From the cell containing the given text, extract its center point as (x, y) coordinate. 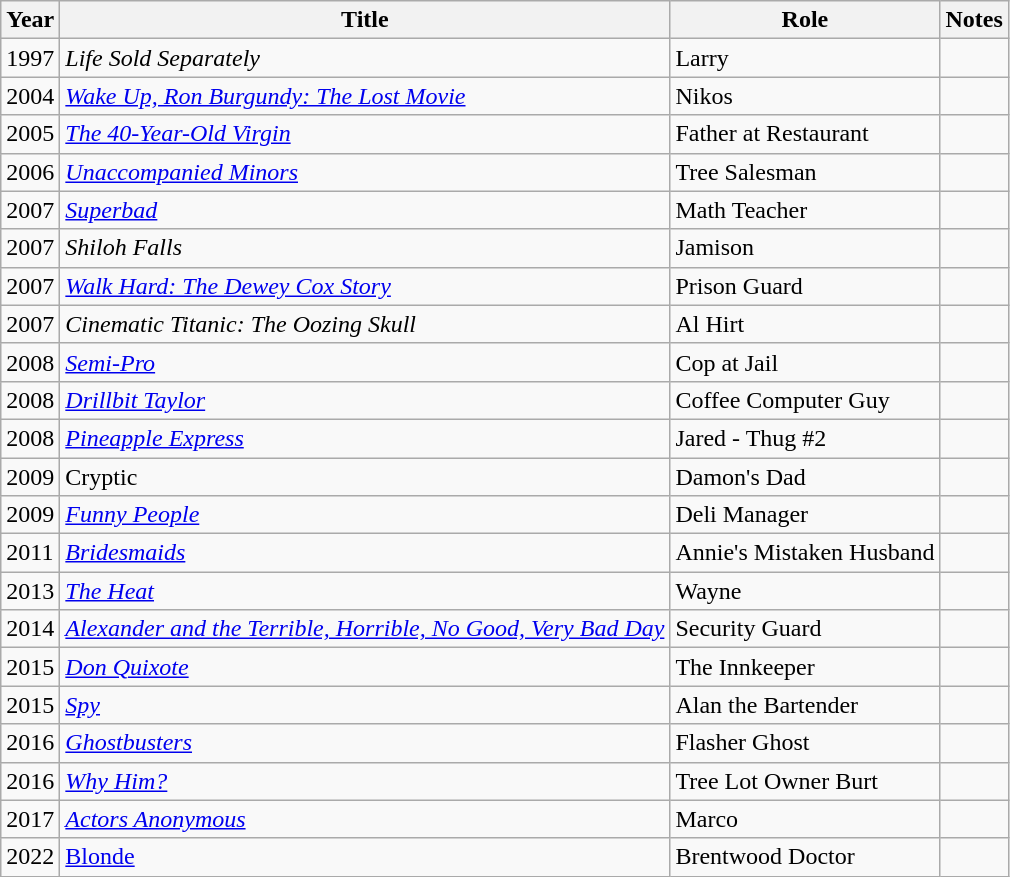
Tree Salesman (805, 172)
The Heat (365, 591)
Title (365, 20)
Cinematic Titanic: The Oozing Skull (365, 324)
Notes (974, 20)
Security Guard (805, 629)
Tree Lot Owner Burt (805, 781)
Nikos (805, 96)
Prison Guard (805, 286)
2005 (30, 134)
Unaccompanied Minors (365, 172)
Semi-Pro (365, 362)
Al Hirt (805, 324)
Annie's Mistaken Husband (805, 553)
Jamison (805, 248)
The Innkeeper (805, 667)
Cop at Jail (805, 362)
Wayne (805, 591)
Ghostbusters (365, 743)
Drillbit Taylor (365, 400)
Pineapple Express (365, 438)
The 40-Year-Old Virgin (365, 134)
1997 (30, 58)
Marco (805, 819)
Wake Up, Ron Burgundy: The Lost Movie (365, 96)
Actors Anonymous (365, 819)
Shiloh Falls (365, 248)
2022 (30, 857)
Flasher Ghost (805, 743)
Why Him? (365, 781)
Spy (365, 705)
Larry (805, 58)
Role (805, 20)
2017 (30, 819)
Year (30, 20)
Blonde (365, 857)
2013 (30, 591)
Life Sold Separately (365, 58)
2006 (30, 172)
Funny People (365, 515)
Brentwood Doctor (805, 857)
Alexander and the Terrible, Horrible, No Good, Very Bad Day (365, 629)
Don Quixote (365, 667)
Alan the Bartender (805, 705)
Father at Restaurant (805, 134)
Superbad (365, 210)
Bridesmaids (365, 553)
Math Teacher (805, 210)
2014 (30, 629)
Walk Hard: The Dewey Cox Story (365, 286)
Cryptic (365, 477)
2004 (30, 96)
Coffee Computer Guy (805, 400)
Jared - Thug #2 (805, 438)
Deli Manager (805, 515)
2011 (30, 553)
Damon's Dad (805, 477)
